Find where the given text appears and provide that cell's center as (X, Y) coordinate. 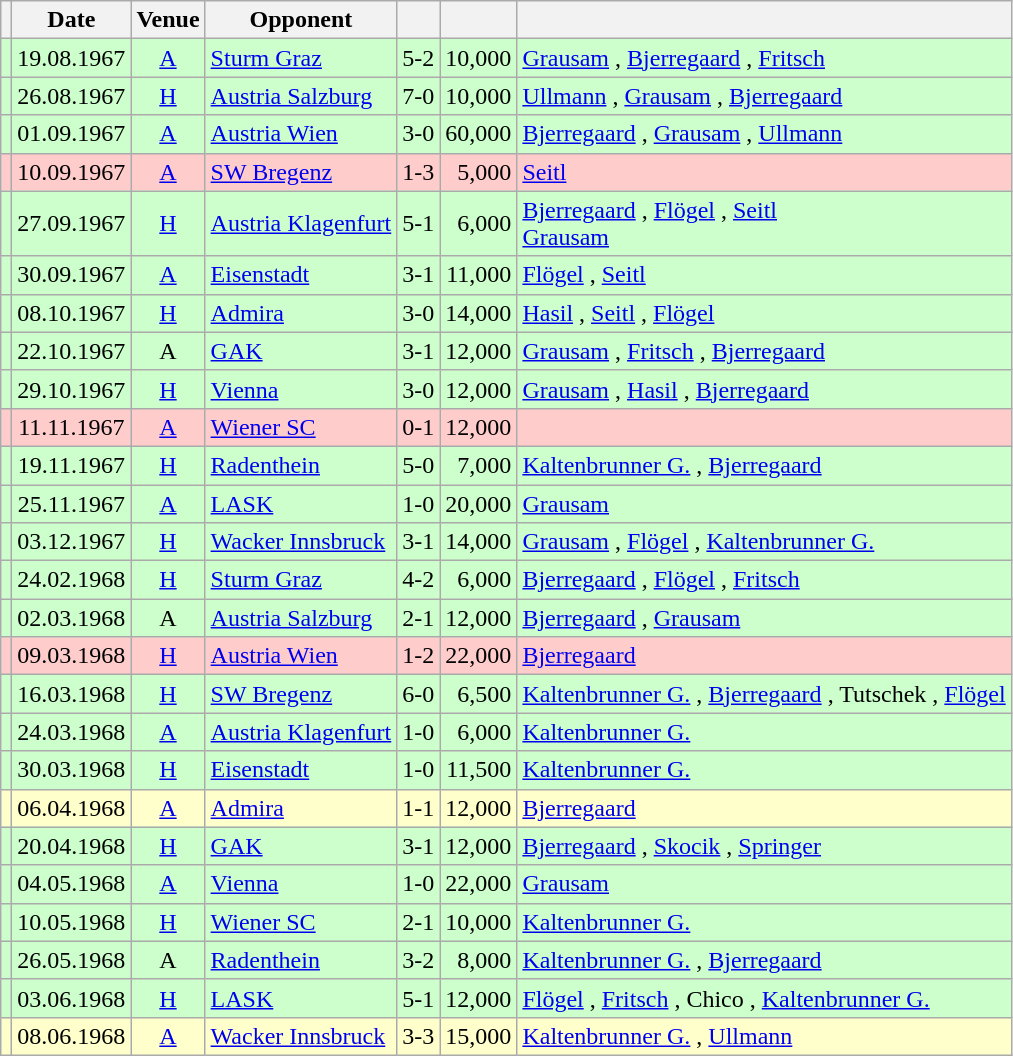
29.10.1967 (72, 389)
10.05.1968 (72, 922)
Kaltenbrunner G. , Bjerregaard , Tutschek , Flögel (764, 694)
19.11.1967 (72, 465)
Opponent (301, 20)
0-1 (418, 427)
06.04.1968 (72, 808)
1-2 (418, 656)
Bjerregaard , Skocik , Springer (764, 846)
Venue (168, 20)
03.06.1968 (72, 998)
11.11.1967 (72, 427)
7,000 (478, 465)
6-0 (418, 694)
30.03.1968 (72, 770)
25.11.1967 (72, 503)
Bjerregaard , Flögel , Seitl Grausam (764, 224)
Bjerregaard , Grausam , Ullmann (764, 134)
15,000 (478, 1036)
Date (72, 20)
20,000 (478, 503)
Ullmann , Grausam , Bjerregaard (764, 96)
3-2 (418, 960)
01.09.1967 (72, 134)
02.03.1968 (72, 618)
7-0 (418, 96)
6,500 (478, 694)
04.05.1968 (72, 884)
5-2 (418, 58)
26.05.1968 (72, 960)
22.10.1967 (72, 351)
Grausam , Bjerregaard , Fritsch (764, 58)
3-3 (418, 1036)
60,000 (478, 134)
11,000 (478, 275)
Hasil , Seitl , Flögel (764, 313)
27.09.1967 (72, 224)
24.02.1968 (72, 580)
1-3 (418, 172)
26.08.1967 (72, 96)
16.03.1968 (72, 694)
08.06.1968 (72, 1036)
Grausam , Hasil , Bjerregaard (764, 389)
4-2 (418, 580)
10.09.1967 (72, 172)
09.03.1968 (72, 656)
Seitl (764, 172)
03.12.1967 (72, 542)
24.03.1968 (72, 732)
30.09.1967 (72, 275)
Grausam , Flögel , Kaltenbrunner G. (764, 542)
Flögel , Seitl (764, 275)
20.04.1968 (72, 846)
Flögel , Fritsch , Chico , Kaltenbrunner G. (764, 998)
19.08.1967 (72, 58)
Bjerregaard , Grausam (764, 618)
08.10.1967 (72, 313)
Bjerregaard , Flögel , Fritsch (764, 580)
1-1 (418, 808)
Kaltenbrunner G. , Ullmann (764, 1036)
5,000 (478, 172)
Grausam , Fritsch , Bjerregaard (764, 351)
5-0 (418, 465)
11,500 (478, 770)
8,000 (478, 960)
